Output the (x, y) coordinate of the center of the cell containing the given text.  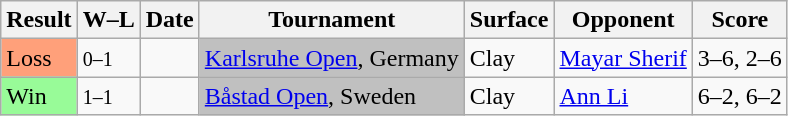
Win (39, 96)
Ann Li (623, 96)
Karlsruhe Open, Germany (332, 58)
Score (740, 20)
Surface (509, 20)
Result (39, 20)
6–2, 6–2 (740, 96)
Båstad Open, Sweden (332, 96)
Date (170, 20)
Mayar Sherif (623, 58)
1–1 (108, 96)
Tournament (332, 20)
0–1 (108, 58)
W–L (108, 20)
Opponent (623, 20)
Loss (39, 58)
3–6, 2–6 (740, 58)
